Capture the cell that displays the provided text and extract its [x, y] central coordinate. 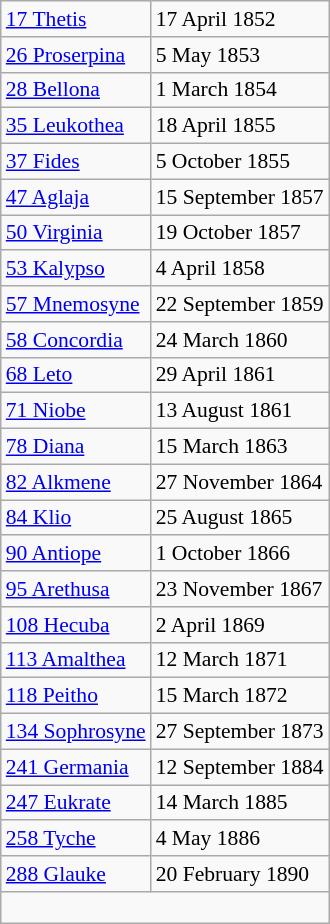
29 April 1861 [240, 375]
5 October 1855 [240, 162]
4 May 1886 [240, 839]
134 Sophrosyne [76, 732]
13 August 1861 [240, 411]
15 March 1872 [240, 696]
22 September 1859 [240, 304]
27 September 1873 [240, 732]
288 Glauke [76, 874]
258 Tyche [76, 839]
25 August 1865 [240, 518]
35 Leukothea [76, 126]
58 Concordia [76, 340]
57 Mnemosyne [76, 304]
71 Niobe [76, 411]
247 Eukrate [76, 803]
24 March 1860 [240, 340]
17 April 1852 [240, 19]
95 Arethusa [76, 589]
14 March 1885 [240, 803]
78 Diana [76, 447]
90 Antiope [76, 554]
23 November 1867 [240, 589]
4 April 1858 [240, 269]
1 March 1854 [240, 90]
47 Aglaja [76, 197]
113 Amalthea [76, 660]
50 Virginia [76, 233]
12 September 1884 [240, 767]
108 Hecuba [76, 625]
28 Bellona [76, 90]
5 May 1853 [240, 55]
68 Leto [76, 375]
241 Germania [76, 767]
12 March 1871 [240, 660]
37 Fides [76, 162]
1 October 1866 [240, 554]
53 Kalypso [76, 269]
15 September 1857 [240, 197]
84 Klio [76, 518]
17 Thetis [76, 19]
18 April 1855 [240, 126]
2 April 1869 [240, 625]
82 Alkmene [76, 482]
19 October 1857 [240, 233]
15 March 1863 [240, 447]
26 Proserpina [76, 55]
20 February 1890 [240, 874]
118 Peitho [76, 696]
27 November 1864 [240, 482]
